Provide the [X, Y] coordinate of the cell's center where the given text is located.  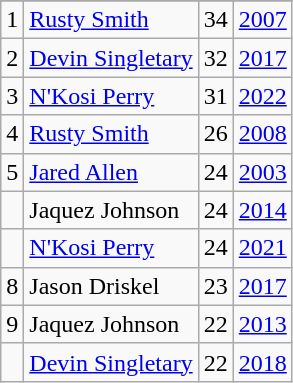
23 [216, 286]
32 [216, 58]
2008 [262, 134]
4 [12, 134]
34 [216, 20]
2003 [262, 172]
2014 [262, 210]
2021 [262, 248]
3 [12, 96]
2022 [262, 96]
5 [12, 172]
8 [12, 286]
2007 [262, 20]
2013 [262, 324]
Jared Allen [111, 172]
1 [12, 20]
Jason Driskel [111, 286]
2 [12, 58]
31 [216, 96]
9 [12, 324]
26 [216, 134]
2018 [262, 362]
